Return [x, y] of the center of cell containing provided text 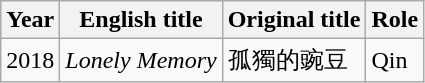
Qin [395, 60]
Role [395, 20]
Original title [294, 20]
Lonely Memory [141, 60]
2018 [30, 60]
孤獨的豌豆 [294, 60]
English title [141, 20]
Year [30, 20]
